Extract the [X, Y] coordinate from the center of the cell holding the provided text.  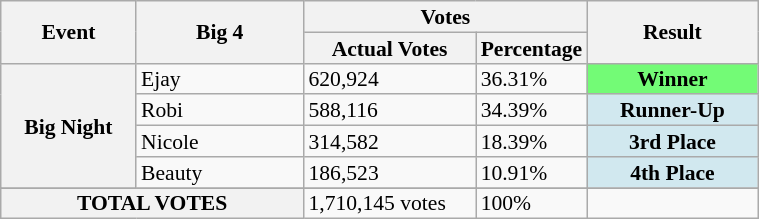
Actual Votes [389, 48]
Beauty [220, 172]
620,924 [389, 78]
Runner-Up [672, 110]
3rd Place [672, 142]
Event [68, 32]
Nicole [220, 142]
Ejay [220, 78]
Result [672, 32]
100% [532, 204]
588,116 [389, 110]
Winner [672, 78]
4th Place [672, 172]
Big Night [68, 125]
186,523 [389, 172]
18.39% [532, 142]
Big 4 [220, 32]
1,710,145 votes [389, 204]
10.91% [532, 172]
Percentage [532, 48]
TOTAL VOTES [152, 204]
34.39% [532, 110]
Robi [220, 110]
36.31% [532, 78]
Votes [445, 16]
314,582 [389, 142]
